Extract the (X, Y) coordinate from the center of the cell holding the provided text.  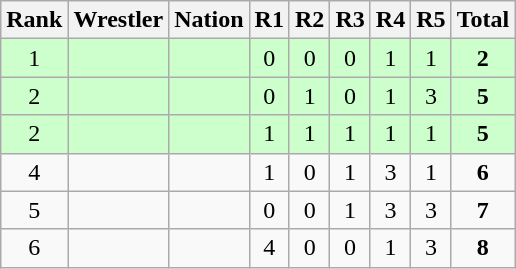
7 (483, 210)
Total (483, 20)
R3 (350, 20)
R4 (390, 20)
Nation (209, 20)
8 (483, 248)
Wrestler (118, 20)
R5 (431, 20)
R2 (309, 20)
R1 (269, 20)
Rank (34, 20)
